Pinpoint the cell where the given text exists, returning its (x, y) midpoint coordinate. 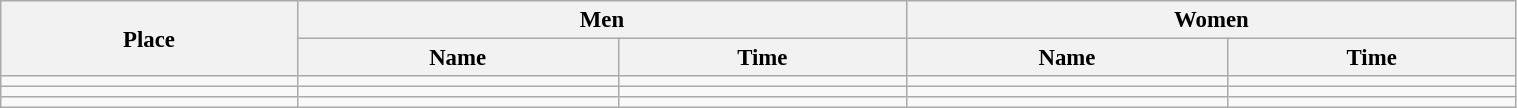
Place (150, 38)
Women (1212, 20)
Men (602, 20)
